Pinpoint the cell where the given text exists, returning its [x, y] midpoint coordinate. 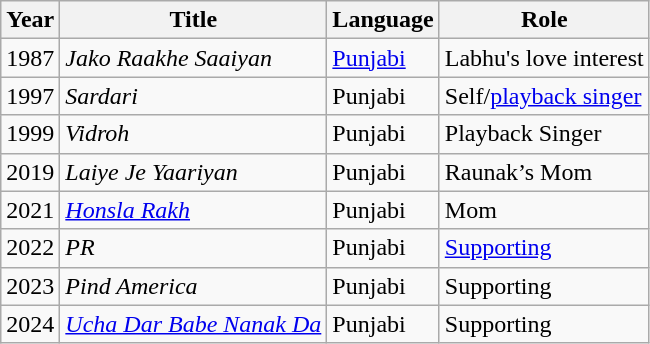
2024 [30, 324]
2022 [30, 248]
Year [30, 20]
Self/playback singer [544, 96]
Role [544, 20]
PR [194, 248]
Honsla Rakh [194, 210]
2023 [30, 286]
Ucha Dar Babe Nanak Da [194, 324]
Vidroh [194, 134]
Labhu's love interest [544, 58]
Title [194, 20]
Language [383, 20]
Mom [544, 210]
Playback Singer [544, 134]
Sardari [194, 96]
2019 [30, 172]
1997 [30, 96]
1987 [30, 58]
Raunak’s Mom [544, 172]
Laiye Je Yaariyan [194, 172]
Jako Raakhe Saaiyan [194, 58]
2021 [30, 210]
Pind America [194, 286]
1999 [30, 134]
